Scan for the cell matching the given text and deliver its (X, Y) coordinate at center. 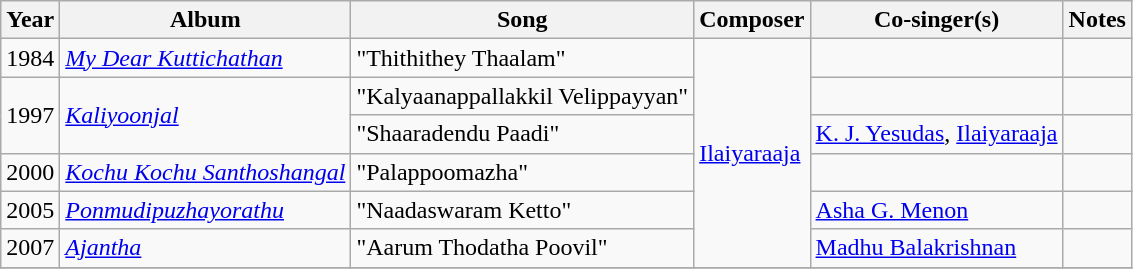
Asha G. Menon (936, 210)
2005 (30, 210)
Year (30, 20)
Song (522, 20)
Ajantha (206, 248)
"Thithithey Thaalam" (522, 58)
1984 (30, 58)
Kaliyoonjal (206, 115)
Co-singer(s) (936, 20)
2007 (30, 248)
Ponmudipuzhayorathu (206, 210)
My Dear Kuttichathan (206, 58)
Composer (752, 20)
Kochu Kochu Santhoshangal (206, 172)
"Shaaradendu Paadi" (522, 134)
2000 (30, 172)
"Naadaswaram Ketto" (522, 210)
Notes (1097, 20)
Madhu Balakrishnan (936, 248)
"Palappoomazha" (522, 172)
"Kalyaanappallakkil Velippayyan" (522, 96)
"Aarum Thodatha Poovil" (522, 248)
K. J. Yesudas, Ilaiyaraaja (936, 134)
Ilaiyaraaja (752, 153)
Album (206, 20)
1997 (30, 115)
